Find where the given text appears and provide that cell's center as (x, y) coordinate. 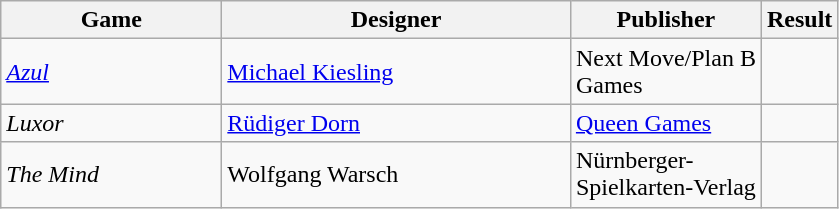
Michael Kiesling (396, 72)
Queen Games (666, 123)
Azul (112, 72)
Rüdiger Dorn (396, 123)
Next Move/Plan B Games (666, 72)
Publisher (666, 20)
Game (112, 20)
Wolfgang Warsch (396, 174)
The Mind (112, 174)
Luxor (112, 123)
Designer (396, 20)
Result (799, 20)
Nürnberger-Spielkarten-Verlag (666, 174)
